Extract the (X, Y) coordinate from the center of the cell holding the provided text.  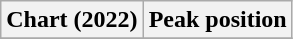
Peak position (218, 20)
Chart (2022) (72, 20)
